Return the [x, y] coordinate for the center point of the cell that contains the specified text.  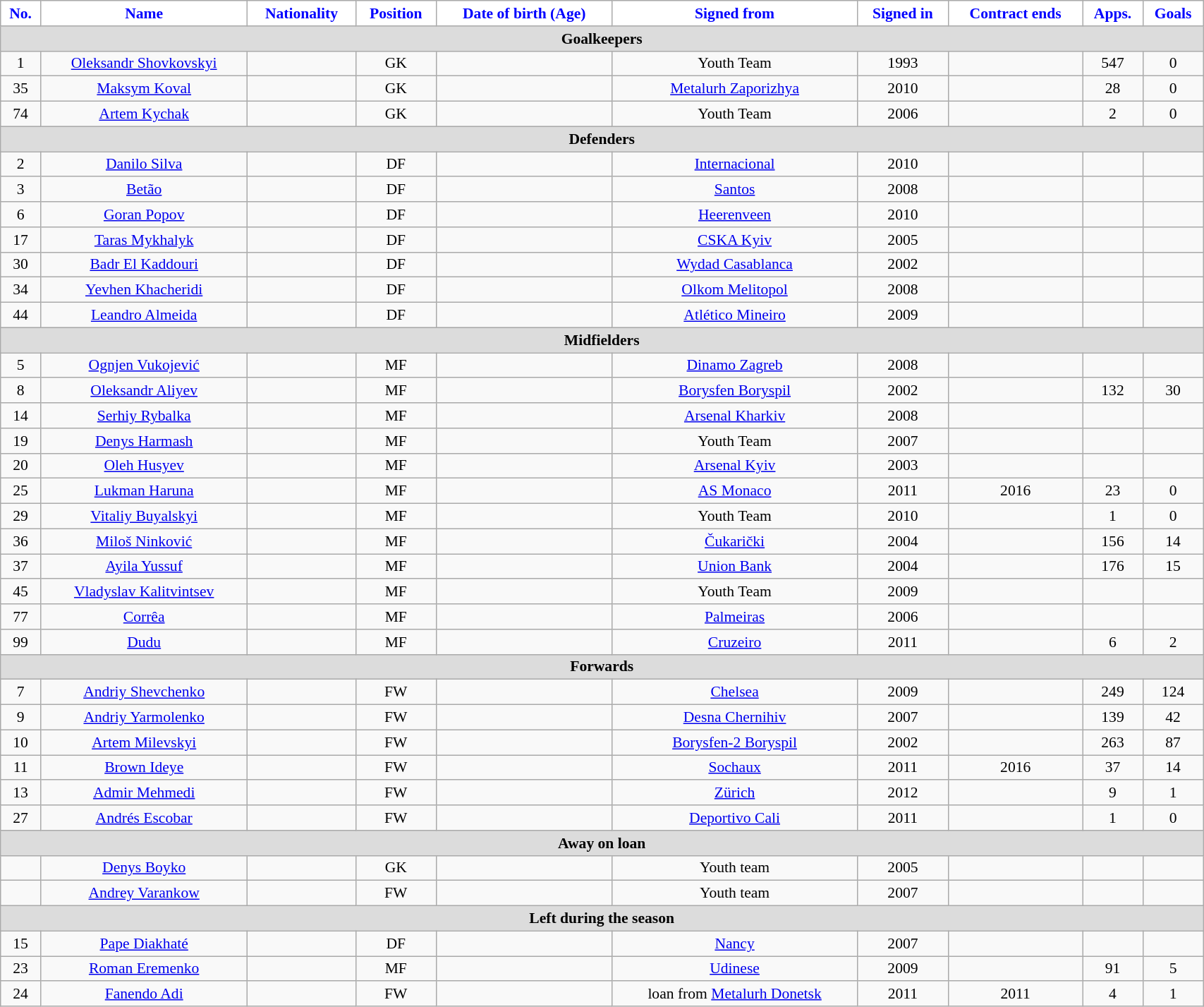
Brown Ideye [144, 768]
loan from Metalurh Donetsk [735, 994]
74 [21, 114]
36 [21, 541]
Andriy Shevchenko [144, 692]
Arsenal Kharkiv [735, 416]
3 [21, 190]
Position [396, 13]
Fanendo Adi [144, 994]
Chelsea [735, 692]
Deportivo Cali [735, 818]
156 [1113, 541]
44 [21, 315]
Badr El Kaddouri [144, 265]
24 [21, 994]
Ognjen Vukojević [144, 366]
176 [1113, 567]
Admir Mehmedi [144, 793]
Signed from [735, 13]
Contract ends [1016, 13]
7 [21, 692]
13 [21, 793]
Corrêa [144, 617]
Heerenveen [735, 215]
Ayila Yussuf [144, 567]
4 [1113, 994]
Olkom Melitopol [735, 290]
Andrey Varankow [144, 893]
Signed in [903, 13]
45 [21, 592]
17 [21, 240]
Cruzeiro [735, 642]
25 [21, 491]
Betão [144, 190]
Dudu [144, 642]
Goals [1172, 13]
Defenders [602, 139]
Palmeiras [735, 617]
Čukarički [735, 541]
Borysfen Boryspil [735, 391]
Santos [735, 190]
Roman Eremenko [144, 969]
Artem Kychak [144, 114]
547 [1113, 64]
8 [21, 391]
29 [21, 517]
Serhiy Rybalka [144, 416]
Vladyslav Kalitvintsev [144, 592]
Midfielders [602, 340]
Goran Popov [144, 215]
Oleksandr Aliyev [144, 391]
27 [21, 818]
Taras Mykhalyk [144, 240]
263 [1113, 742]
Goalkeepers [602, 39]
42 [1172, 718]
Yevhen Khacheridi [144, 290]
35 [21, 89]
Left during the season [602, 919]
1993 [903, 64]
249 [1113, 692]
Nancy [735, 943]
19 [21, 441]
2012 [903, 793]
Lukman Haruna [144, 491]
Leandro Almeida [144, 315]
Desna Chernihiv [735, 718]
Borysfen-2 Boryspil [735, 742]
Maksym Koval [144, 89]
Andrés Escobar [144, 818]
Dinamo Zagreb [735, 366]
Danilo Silva [144, 164]
20 [21, 466]
Wydad Casablanca [735, 265]
Metalurh Zaporizhya [735, 89]
132 [1113, 391]
Name [144, 13]
AS Monaco [735, 491]
Oleh Husyev [144, 466]
Atlético Mineiro [735, 315]
139 [1113, 718]
Arsenal Kyiv [735, 466]
Date of birth (Age) [524, 13]
Udinese [735, 969]
99 [21, 642]
Artem Milevskyi [144, 742]
91 [1113, 969]
28 [1113, 89]
2003 [903, 466]
Vitaliy Buyalskyi [144, 517]
Denys Harmash [144, 441]
No. [21, 13]
Apps. [1113, 13]
Miloš Ninković [144, 541]
Union Bank [735, 567]
34 [21, 290]
11 [21, 768]
CSKA Kyiv [735, 240]
10 [21, 742]
Pape Diakhaté [144, 943]
124 [1172, 692]
Away on loan [602, 843]
Sochaux [735, 768]
Oleksandr Shovkovskyi [144, 64]
Zürich [735, 793]
Denys Boyko [144, 868]
Forwards [602, 667]
87 [1172, 742]
Nationality [302, 13]
Internacional [735, 164]
Andriy Yarmolenko [144, 718]
77 [21, 617]
